Identify which cell holds the provided text, then report its (X, Y) central coordinate. 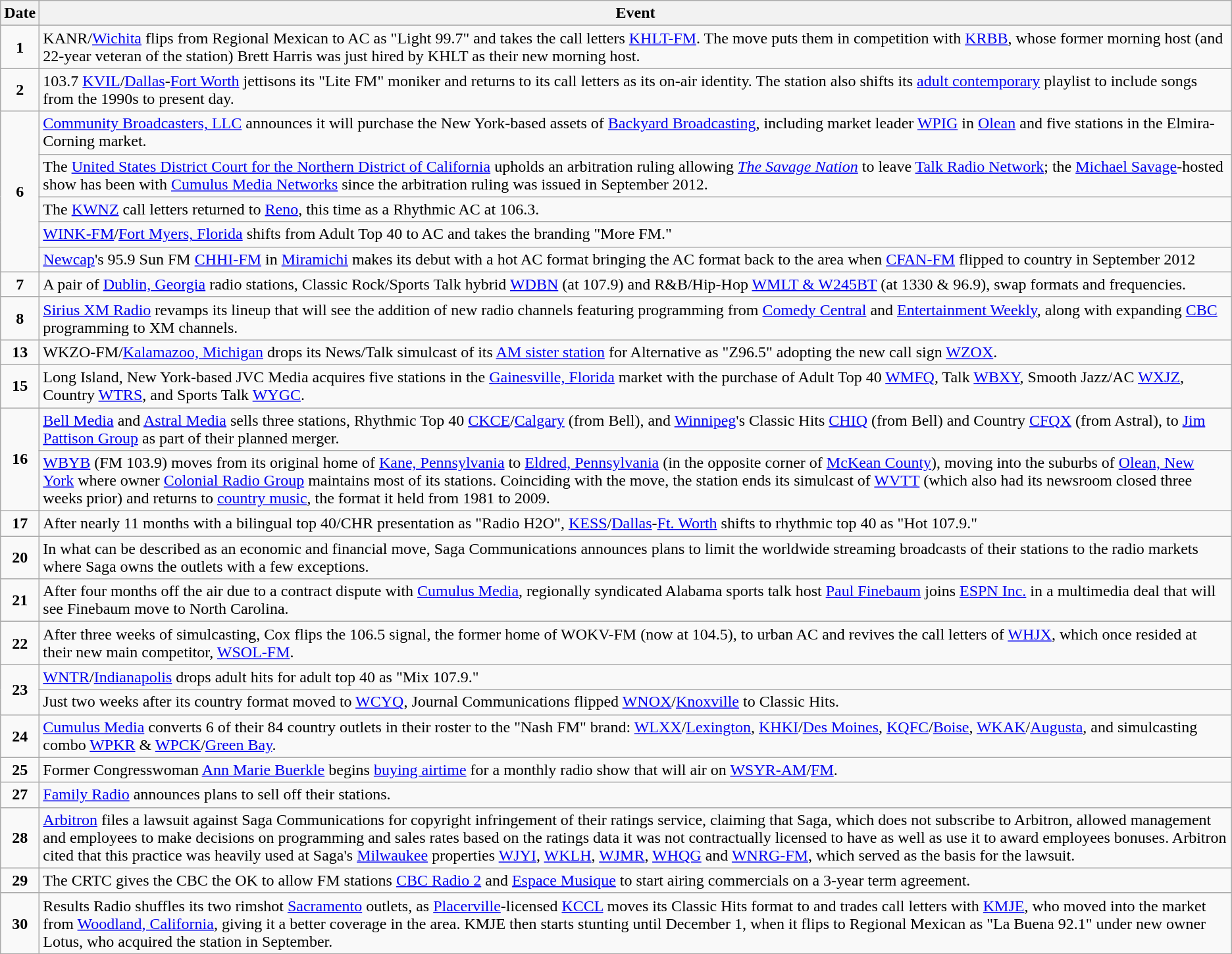
Family Radio announces plans to sell off their stations. (636, 795)
6 (20, 191)
7 (20, 284)
28 (20, 838)
8 (20, 318)
WINK-FM/Fort Myers, Florida shifts from Adult Top 40 to AC and takes the branding "More FM." (636, 234)
1 (20, 47)
16 (20, 459)
25 (20, 770)
2 (20, 89)
WNTR/Indianapolis drops adult hits for adult top 40 as "Mix 107.9." (636, 677)
17 (20, 524)
After nearly 11 months with a bilingual top 40/CHR presentation as "Radio H2O", KESS/Dallas-Ft. Worth shifts to rhythmic top 40 as "Hot 107.9." (636, 524)
The KWNZ call letters returned to Reno, this time as a Rhythmic AC at 106.3. (636, 209)
13 (20, 352)
Former Congresswoman Ann Marie Buerkle begins buying airtime for a monthly radio show that will air on WSYR-AM/FM. (636, 770)
27 (20, 795)
29 (20, 880)
21 (20, 600)
22 (20, 643)
20 (20, 558)
15 (20, 386)
24 (20, 736)
WKZO-FM/Kalamazoo, Michigan drops its News/Talk simulcast of its AM sister station for Alternative as "Z96.5" adopting the new call sign WZOX. (636, 352)
23 (20, 690)
The CRTC gives the CBC the OK to allow FM stations CBC Radio 2 and Espace Musique to start airing commercials on a 3-year term agreement. (636, 880)
Event (636, 13)
Date (20, 13)
Just two weeks after its country format moved to WCYQ, Journal Communications flipped WNOX/Knoxville to Classic Hits. (636, 702)
30 (20, 923)
